From the cell containing the given text, extract its center point as (X, Y) coordinate. 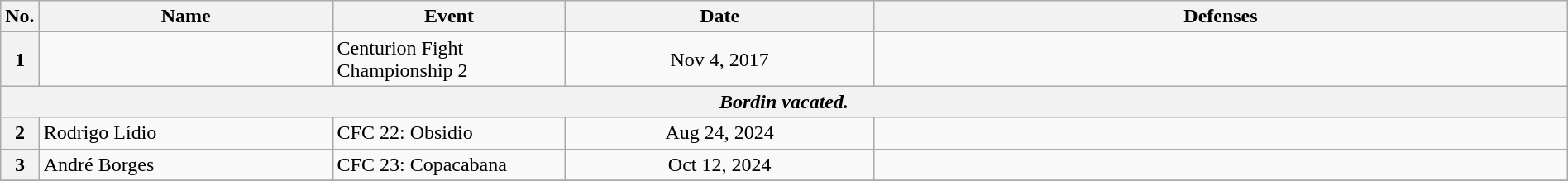
Bordin vacated. (784, 102)
Aug 24, 2024 (719, 133)
3 (20, 164)
Centurion Fight Championship 2 (449, 60)
Nov 4, 2017 (719, 60)
Oct 12, 2024 (719, 164)
Date (719, 17)
2 (20, 133)
No. (20, 17)
André Borges (185, 164)
Rodrigo Lídio (185, 133)
CFC 22: Obsidio (449, 133)
CFC 23: Copacabana (449, 164)
Name (185, 17)
1 (20, 60)
Defenses (1221, 17)
Event (449, 17)
